For the text-containing cell, return its midpoint in [x, y] coordinate format. 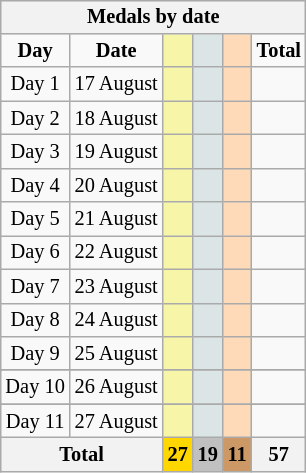
18 August [116, 118]
Day 8 [36, 320]
17 August [116, 84]
Day [36, 51]
Day 9 [36, 354]
Day 7 [36, 286]
Day 1 [36, 84]
19 August [116, 152]
Day 2 [36, 118]
Day 4 [36, 185]
57 [279, 455]
Day 5 [36, 219]
Day 6 [36, 253]
23 August [116, 286]
20 August [116, 185]
Day 3 [36, 152]
21 August [116, 219]
26 August [116, 387]
22 August [116, 253]
27 August [116, 421]
Medals by date [154, 17]
Date [116, 51]
24 August [116, 320]
27 [178, 455]
25 August [116, 354]
11 [238, 455]
19 [208, 455]
Day 10 [36, 387]
Day 11 [36, 421]
